From the cell containing the given text, extract its center point as [X, Y] coordinate. 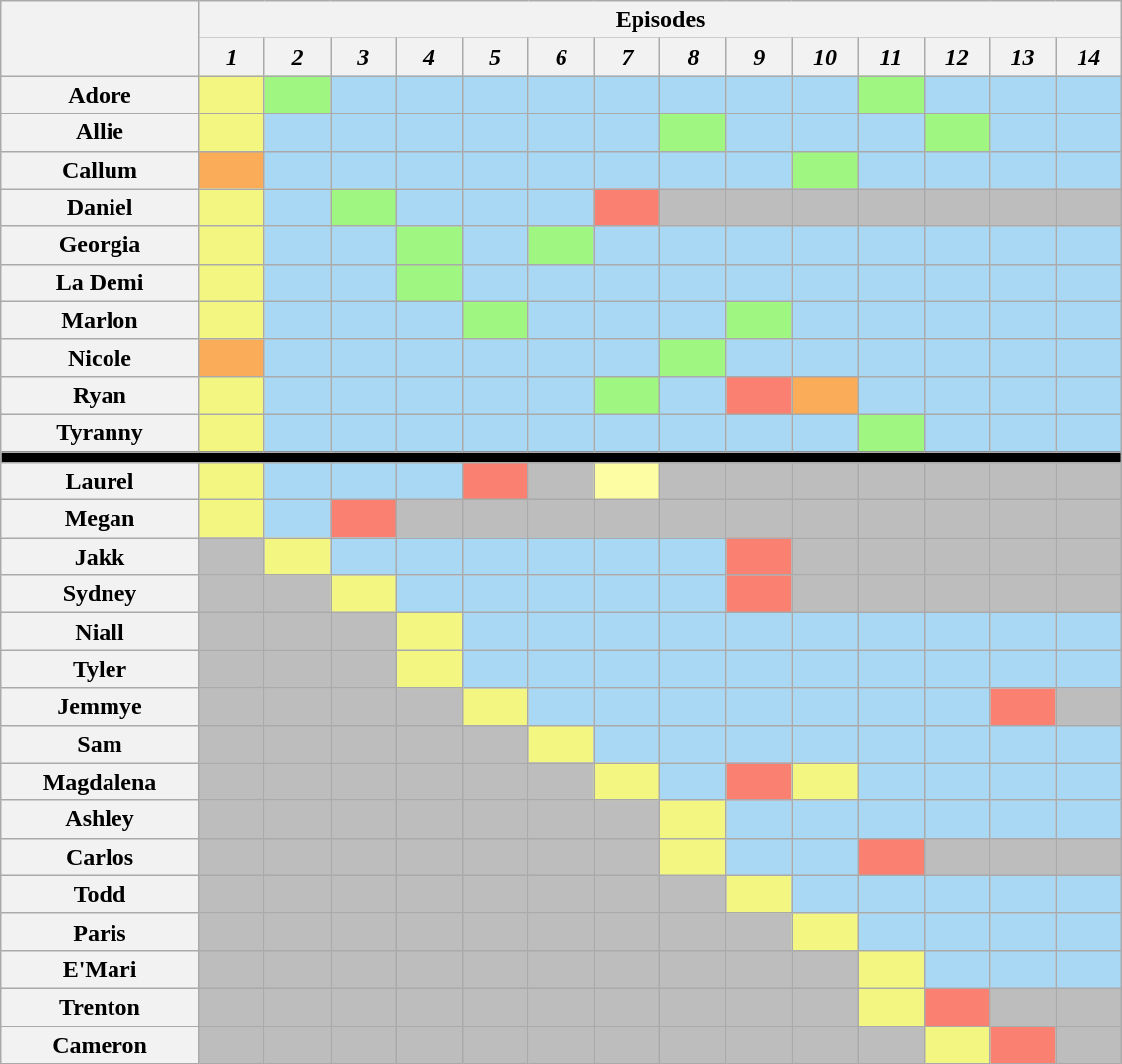
Jemmye [100, 707]
Carlos [100, 857]
Cameron [100, 1045]
La Demi [100, 282]
Ashley [100, 819]
13 [1022, 57]
9 [760, 57]
12 [957, 57]
Georgia [100, 245]
Adore [100, 95]
Magdalena [100, 782]
Todd [100, 894]
Jakk [100, 557]
5 [495, 57]
Allie [100, 132]
Nicole [100, 357]
Tyler [100, 669]
Megan [100, 519]
2 [298, 57]
Tyranny [100, 432]
7 [628, 57]
Paris [100, 932]
1 [231, 57]
Niall [100, 632]
Trenton [100, 1007]
3 [363, 57]
Sam [100, 744]
14 [1089, 57]
Ryan [100, 395]
Marlon [100, 320]
Daniel [100, 207]
Callum [100, 170]
11 [890, 57]
Episodes [660, 20]
E'Mari [100, 969]
4 [430, 57]
6 [561, 57]
10 [825, 57]
Laurel [100, 482]
8 [693, 57]
Sydney [100, 594]
